For the text-containing cell, return its midpoint in (X, Y) coordinate format. 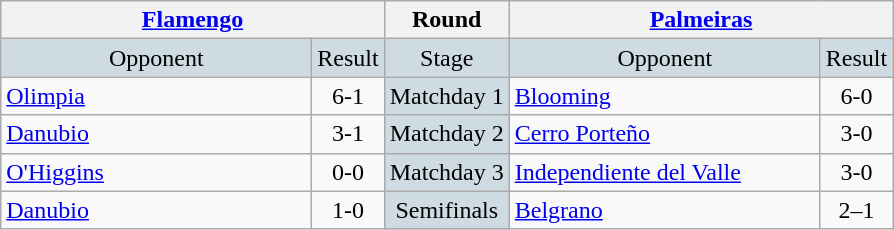
6-0 (856, 96)
Belgrano (664, 210)
Matchday 3 (446, 172)
Round (446, 20)
Blooming (664, 96)
Independiente del Valle (664, 172)
0-0 (348, 172)
Stage (446, 58)
Olimpia (156, 96)
Flamengo (192, 20)
Semifinals (446, 210)
O'Higgins (156, 172)
3-1 (348, 134)
Matchday 1 (446, 96)
Palmeiras (700, 20)
1-0 (348, 210)
6-1 (348, 96)
Cerro Porteño (664, 134)
2–1 (856, 210)
Matchday 2 (446, 134)
